Capture the cell that displays the provided text and extract its (X, Y) central coordinate. 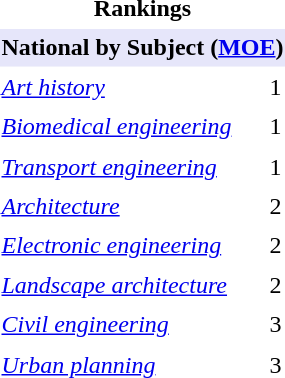
Art history (132, 88)
Architecture (132, 206)
National by Subject (MOE) (142, 48)
Electronic engineering (132, 246)
3 (276, 326)
Landscape architecture (132, 286)
Biomedical engineering (132, 128)
Transport engineering (132, 166)
Civil engineering (132, 326)
